Locate the cell with the specified text and output its [x, y] center coordinate. 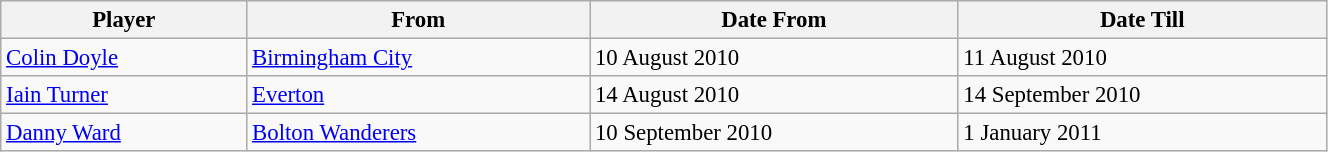
1 January 2011 [1142, 133]
Iain Turner [124, 95]
Birmingham City [418, 58]
10 September 2010 [774, 133]
Player [124, 20]
Date Till [1142, 20]
Colin Doyle [124, 58]
Bolton Wanderers [418, 133]
10 August 2010 [774, 58]
Danny Ward [124, 133]
Everton [418, 95]
Date From [774, 20]
14 September 2010 [1142, 95]
From [418, 20]
14 August 2010 [774, 95]
11 August 2010 [1142, 58]
